Return the (X, Y) coordinate for the center point of the cell that contains the specified text.  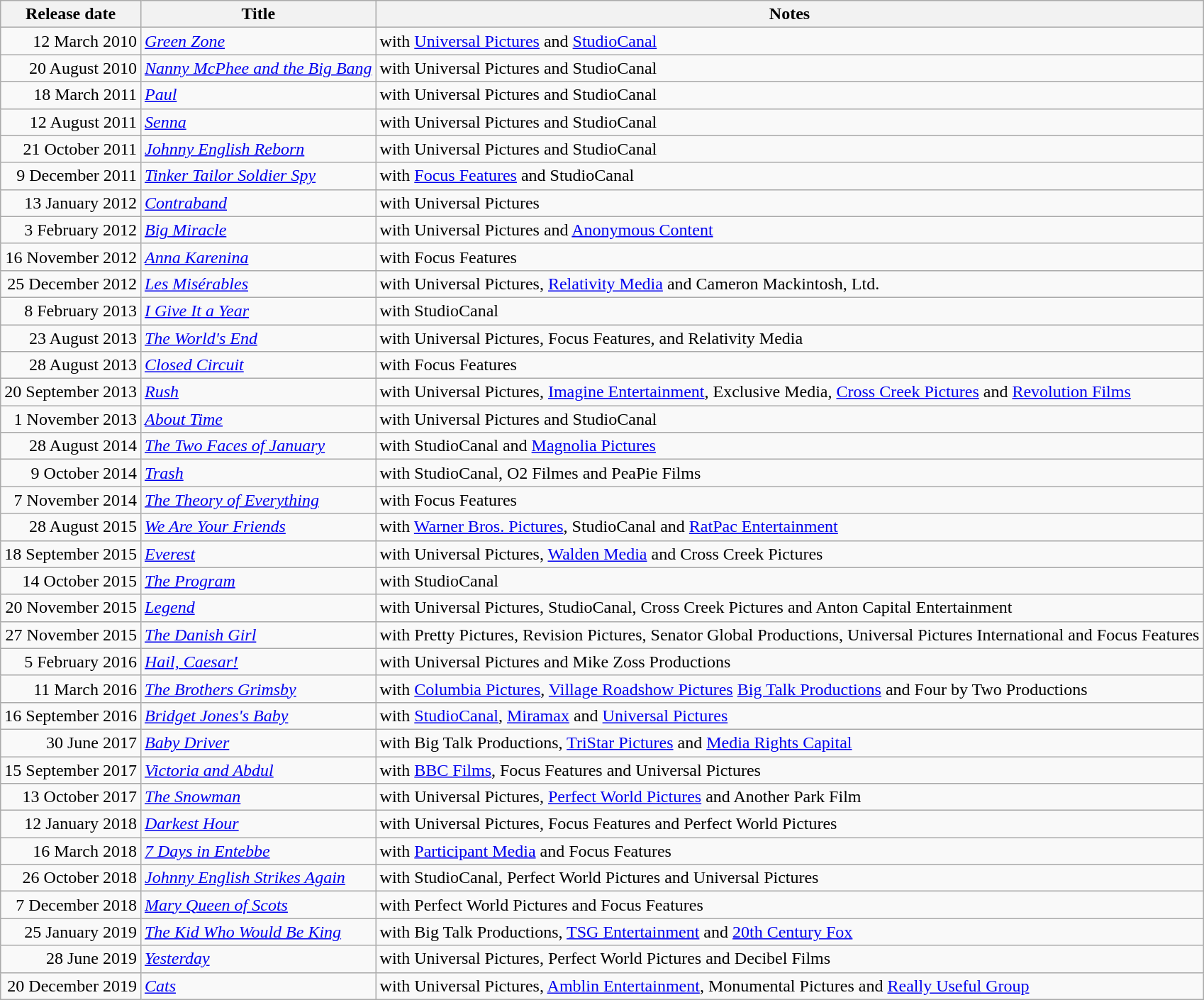
with Big Talk Productions, TSG Entertainment and 20th Century Fox (790, 932)
13 January 2012 (71, 203)
Everest (258, 554)
The Two Faces of January (258, 446)
Bridget Jones's Baby (258, 716)
with Columbia Pictures, Village Roadshow Pictures Big Talk Productions and Four by Two Productions (790, 689)
11 March 2016 (71, 689)
with StudioCanal, O2 Filmes and PeaPie Films (790, 473)
20 September 2013 (71, 392)
Anna Karenina (258, 257)
Senna (258, 122)
The Kid Who Would Be King (258, 932)
Notes (790, 14)
8 February 2013 (71, 311)
25 December 2012 (71, 284)
9 December 2011 (71, 176)
7 December 2018 (71, 905)
Tinker Tailor Soldier Spy (258, 176)
18 March 2011 (71, 95)
Release date (71, 14)
with StudioCanal and Magnolia Pictures (790, 446)
Hail, Caesar! (258, 662)
Baby Driver (258, 743)
with Focus Features and StudioCanal (790, 176)
15 September 2017 (71, 770)
The World's End (258, 338)
21 October 2011 (71, 149)
The Brothers Grimsby (258, 689)
Title (258, 14)
with Universal Pictures, StudioCanal, Cross Creek Pictures and Anton Capital Entertainment (790, 608)
Nanny McPhee and the Big Bang (258, 68)
Les Misérables (258, 284)
18 September 2015 (71, 554)
Closed Circuit (258, 365)
Cats (258, 986)
7 Days in Entebbe (258, 851)
16 November 2012 (71, 257)
30 June 2017 (71, 743)
with Pretty Pictures, Revision Pictures, Senator Global Productions, Universal Pictures International and Focus Features (790, 635)
25 January 2019 (71, 932)
with Perfect World Pictures and Focus Features (790, 905)
Rush (258, 392)
with Warner Bros. Pictures, StudioCanal and RatPac Entertainment (790, 527)
7 November 2014 (71, 500)
12 March 2010 (71, 41)
The Theory of Everything (258, 500)
with Universal Pictures, Focus Features and Perfect World Pictures (790, 824)
5 February 2016 (71, 662)
20 August 2010 (71, 68)
3 February 2012 (71, 230)
Yesterday (258, 959)
9 October 2014 (71, 473)
26 October 2018 (71, 878)
Victoria and Abdul (258, 770)
with Universal Pictures, Perfect World Pictures and Another Park Film (790, 797)
16 September 2016 (71, 716)
27 November 2015 (71, 635)
with Universal Pictures (790, 203)
12 August 2011 (71, 122)
I Give It a Year (258, 311)
with Universal Pictures and Anonymous Content (790, 230)
Big Miracle (258, 230)
Mary Queen of Scots (258, 905)
Contraband (258, 203)
with Big Talk Productions, TriStar Pictures and Media Rights Capital (790, 743)
with Universal Pictures, Walden Media and Cross Creek Pictures (790, 554)
The Danish Girl (258, 635)
14 October 2015 (71, 581)
with Universal Pictures, Relativity Media and Cameron Mackintosh, Ltd. (790, 284)
12 January 2018 (71, 824)
28 August 2014 (71, 446)
with Universal Pictures, Focus Features, and Relativity Media (790, 338)
28 August 2015 (71, 527)
28 June 2019 (71, 959)
The Program (258, 581)
with Universal Pictures and Mike Zoss Productions (790, 662)
20 November 2015 (71, 608)
with Universal Pictures, Imagine Entertainment, Exclusive Media, Cross Creek Pictures and Revolution Films (790, 392)
Johnny English Reborn (258, 149)
Johnny English Strikes Again (258, 878)
20 December 2019 (71, 986)
About Time (258, 419)
Trash (258, 473)
16 March 2018 (71, 851)
Paul (258, 95)
with Participant Media and Focus Features (790, 851)
23 August 2013 (71, 338)
1 November 2013 (71, 419)
with StudioCanal, Perfect World Pictures and Universal Pictures (790, 878)
Darkest Hour (258, 824)
28 August 2013 (71, 365)
with BBC Films, Focus Features and Universal Pictures (790, 770)
with Universal Pictures, Amblin Entertainment, Monumental Pictures and Really Useful Group (790, 986)
13 October 2017 (71, 797)
Legend (258, 608)
We Are Your Friends (258, 527)
Green Zone (258, 41)
with Universal Pictures, Perfect World Pictures and Decibel Films (790, 959)
The Snowman (258, 797)
with StudioCanal, Miramax and Universal Pictures (790, 716)
